Provide the (x, y) coordinate of the cell's center where the given text is located.  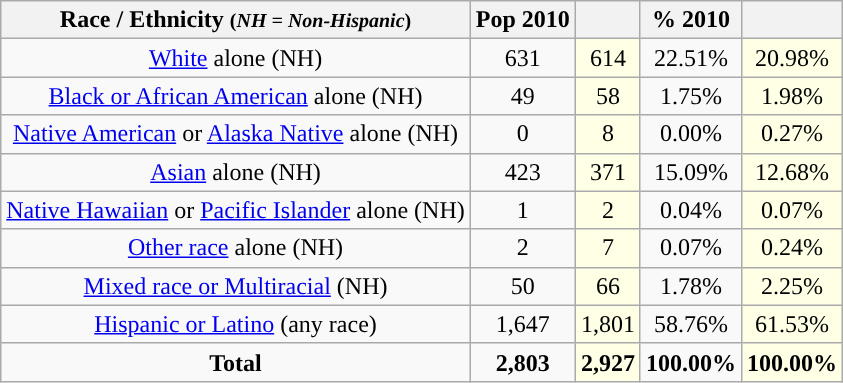
Pop 2010 (522, 20)
50 (522, 286)
2.25% (792, 286)
1.98% (792, 96)
Native Hawaiian or Pacific Islander alone (NH) (236, 210)
Asian alone (NH) (236, 172)
Other race alone (NH) (236, 248)
2,803 (522, 362)
58.76% (690, 324)
58 (608, 96)
Native American or Alaska Native alone (NH) (236, 134)
1.75% (690, 96)
49 (522, 96)
2,927 (608, 362)
7 (608, 248)
Hispanic or Latino (any race) (236, 324)
0.24% (792, 248)
Mixed race or Multiracial (NH) (236, 286)
631 (522, 58)
White alone (NH) (236, 58)
0.04% (690, 210)
0.27% (792, 134)
12.68% (792, 172)
1.78% (690, 286)
371 (608, 172)
66 (608, 286)
423 (522, 172)
0 (522, 134)
1 (522, 210)
Race / Ethnicity (NH = Non-Hispanic) (236, 20)
8 (608, 134)
1,647 (522, 324)
Total (236, 362)
% 2010 (690, 20)
15.09% (690, 172)
22.51% (690, 58)
0.00% (690, 134)
614 (608, 58)
Black or African American alone (NH) (236, 96)
20.98% (792, 58)
61.53% (792, 324)
1,801 (608, 324)
